Output the (X, Y) coordinate of the center of the cell containing the given text.  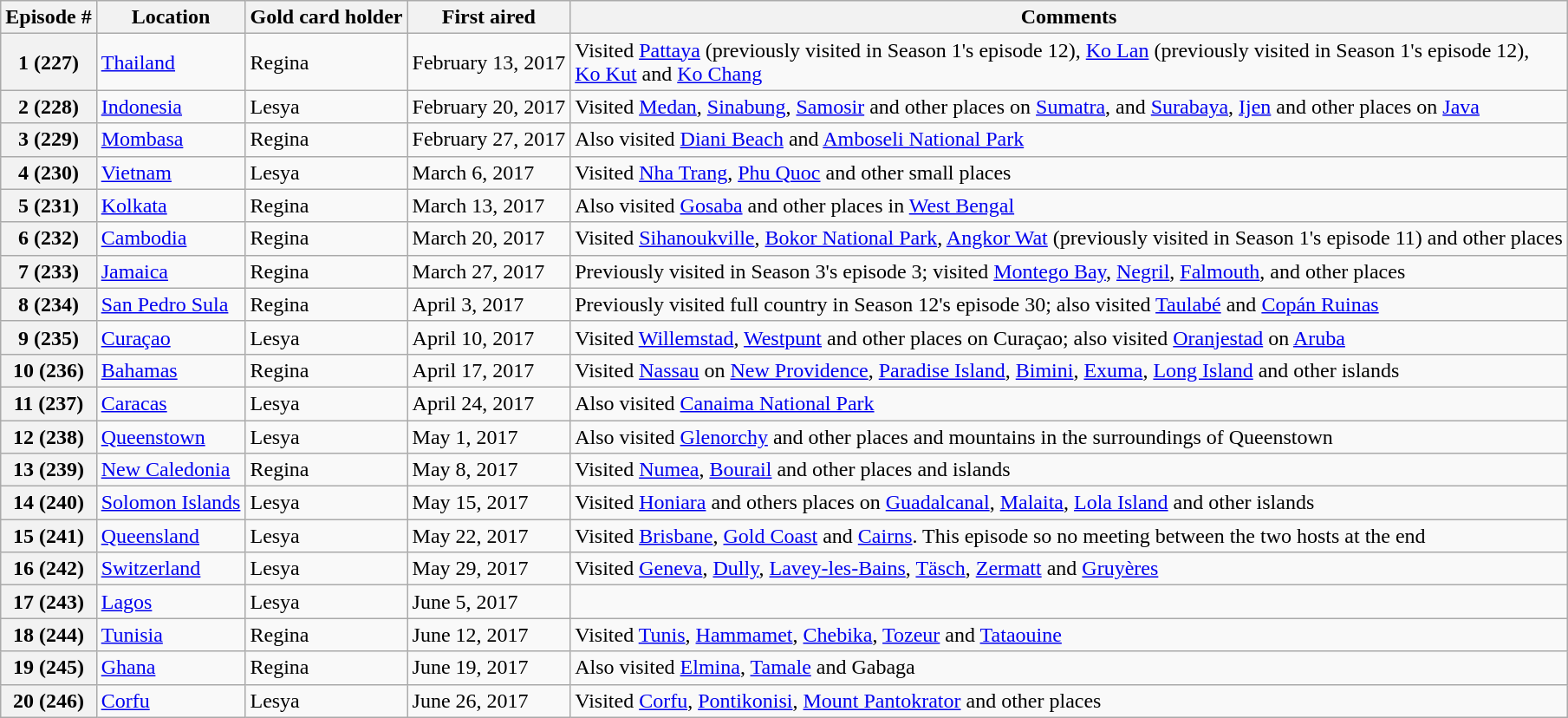
March 13, 2017 (489, 206)
Queenstown (171, 436)
Ghana (171, 668)
Visited Medan, Sinabung, Samosir and other places on Sumatra, and Surabaya, Ijen and other places on Java (1070, 107)
2 (228) (49, 107)
February 27, 2017 (489, 140)
New Caledonia (171, 470)
13 (239) (49, 470)
Visited Honiara and others places on Guadalcanal, Malaita, Lola Island and other islands (1070, 503)
Solomon Islands (171, 503)
20 (246) (49, 701)
Visited Numea, Bourail and other places and islands (1070, 470)
4 (230) (49, 173)
Previously visited in Season 3's episode 3; visited Montego Bay, Negril, Falmouth, and other places (1070, 271)
Queensland (171, 536)
Caracas (171, 403)
Thailand (171, 62)
11 (237) (49, 403)
First aired (489, 17)
May 1, 2017 (489, 436)
Cambodia (171, 238)
May 15, 2017 (489, 503)
June 26, 2017 (489, 701)
Location (171, 17)
Also visited Canaima National Park (1070, 403)
Visited Willemstad, Westpunt and other places on Curaçao; also visited Oranjestad on Aruba (1070, 337)
Visited Sihanoukville, Bokor National Park, Angkor Wat (previously visited in Season 1's episode 11) and other places (1070, 238)
June 19, 2017 (489, 668)
9 (235) (49, 337)
May 8, 2017 (489, 470)
Indonesia (171, 107)
June 5, 2017 (489, 602)
19 (245) (49, 668)
March 27, 2017 (489, 271)
10 (236) (49, 370)
February 13, 2017 (489, 62)
Switzerland (171, 569)
Visited Geneva, Dully, Lavey-les-Bains, Täsch, Zermatt and Gruyères (1070, 569)
Previously visited full country in Season 12's episode 30; also visited Taulabé and Copán Ruinas (1070, 304)
May 22, 2017 (489, 536)
March 6, 2017 (489, 173)
March 20, 2017 (489, 238)
Vietnam (171, 173)
June 12, 2017 (489, 635)
Visited Nha Trang, Phu Quoc and other small places (1070, 173)
April 24, 2017 (489, 403)
7 (233) (49, 271)
Also visited Diani Beach and Amboseli National Park (1070, 140)
5 (231) (49, 206)
Tunisia (171, 635)
Also visited Gosaba and other places in West Bengal (1070, 206)
April 17, 2017 (489, 370)
8 (234) (49, 304)
15 (241) (49, 536)
Visited Nassau on New Providence, Paradise Island, Bimini, Exuma, Long Island and other islands (1070, 370)
Lagos (171, 602)
Corfu (171, 701)
Episode # (49, 17)
Also visited Elmina, Tamale and Gabaga (1070, 668)
Mombasa (171, 140)
Visited Brisbane, Gold Coast and Cairns. This episode so no meeting between the two hosts at the end (1070, 536)
18 (244) (49, 635)
Visited Tunis, Hammamet, Chebika, Tozeur and Tataouine (1070, 635)
14 (240) (49, 503)
17 (243) (49, 602)
April 10, 2017 (489, 337)
6 (232) (49, 238)
Comments (1070, 17)
Visited Pattaya (previously visited in Season 1's episode 12), Ko Lan (previously visited in Season 1's episode 12),Ko Kut and Ko Chang (1070, 62)
16 (242) (49, 569)
February 20, 2017 (489, 107)
Kolkata (171, 206)
San Pedro Sula (171, 304)
Curaçao (171, 337)
Jamaica (171, 271)
12 (238) (49, 436)
Also visited Glenorchy and other places and mountains in the surroundings of Queenstown (1070, 436)
Visited Corfu, Pontikonisi, Mount Pantokrator and other places (1070, 701)
May 29, 2017 (489, 569)
3 (229) (49, 140)
1 (227) (49, 62)
April 3, 2017 (489, 304)
Bahamas (171, 370)
Gold card holder (326, 17)
